Return (X, Y) of the center of cell containing provided text 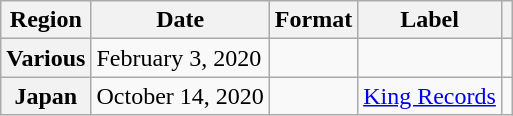
Format (313, 20)
October 14, 2020 (180, 96)
King Records (430, 96)
Region (46, 20)
Japan (46, 96)
February 3, 2020 (180, 58)
Various (46, 58)
Label (430, 20)
Date (180, 20)
